Scan for the cell matching the given text and deliver its (x, y) coordinate at center. 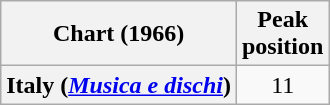
11 (282, 85)
Peakposition (282, 34)
Italy (Musica e dischi) (119, 85)
Chart (1966) (119, 34)
